Identify which cell holds the provided text, then report its [X, Y] central coordinate. 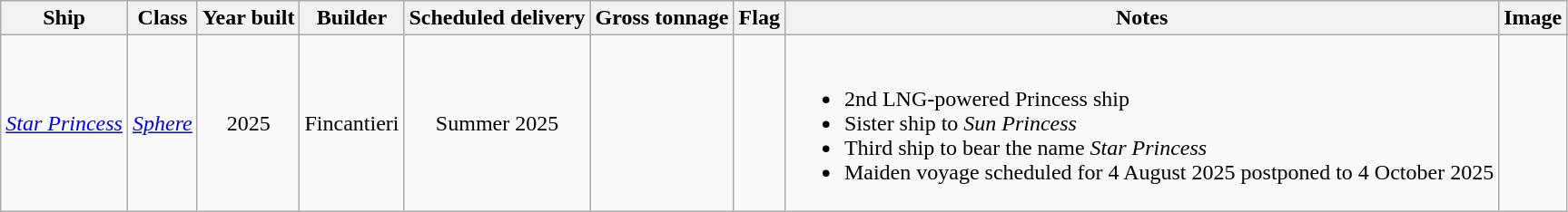
Ship [64, 18]
Gross tonnage [662, 18]
Class [162, 18]
2025 [249, 123]
Builder [352, 18]
Scheduled delivery [498, 18]
Image [1533, 18]
Fincantieri [352, 123]
Notes [1141, 18]
Sphere [162, 123]
Flag [759, 18]
Star Princess [64, 123]
Year built [249, 18]
Summer 2025 [498, 123]
